Scan for the cell matching the given text and deliver its [x, y] coordinate at center. 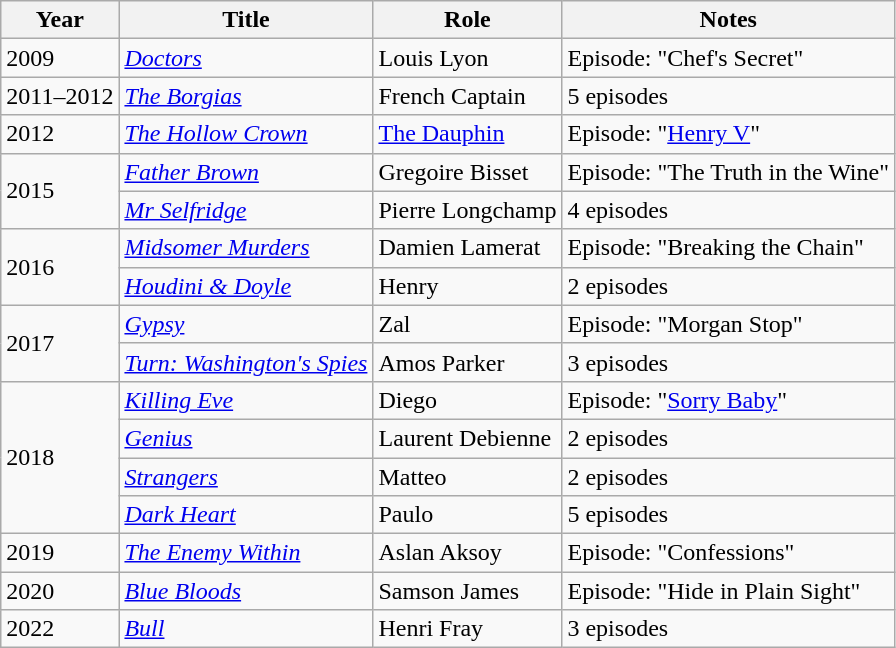
Killing Eve [246, 400]
Year [60, 20]
Strangers [246, 477]
Genius [246, 438]
Episode: "Henry V" [728, 134]
The Borgias [246, 96]
Gypsy [246, 324]
Zal [468, 324]
Houdini & Doyle [246, 286]
2016 [60, 267]
2011–2012 [60, 96]
Diego [468, 400]
Henri Fray [468, 629]
Damien Lamerat [468, 248]
Father Brown [246, 172]
2017 [60, 343]
Gregoire Bisset [468, 172]
2019 [60, 553]
Episode: "The Truth in the Wine" [728, 172]
Midsomer Murders [246, 248]
Aslan Aksoy [468, 553]
2018 [60, 457]
2009 [60, 58]
Episode: "Chef's Secret" [728, 58]
Amos Parker [468, 362]
Matteo [468, 477]
The Dauphin [468, 134]
2022 [60, 629]
Episode: "Breaking the Chain" [728, 248]
The Hollow Crown [246, 134]
Louis Lyon [468, 58]
Episode: "Morgan Stop" [728, 324]
Blue Bloods [246, 591]
Title [246, 20]
4 episodes [728, 210]
Episode: "Hide in Plain Sight" [728, 591]
2020 [60, 591]
Turn: Washington's Spies [246, 362]
2015 [60, 191]
Pierre Longchamp [468, 210]
Mr Selfridge [246, 210]
Samson James [468, 591]
Henry [468, 286]
French Captain [468, 96]
Episode: "Sorry Baby" [728, 400]
Role [468, 20]
Paulo [468, 515]
Dark Heart [246, 515]
Bull [246, 629]
Laurent Debienne [468, 438]
The Enemy Within [246, 553]
2012 [60, 134]
Doctors [246, 58]
Episode: "Confessions" [728, 553]
Notes [728, 20]
